Capture the cell that displays the provided text and extract its (x, y) central coordinate. 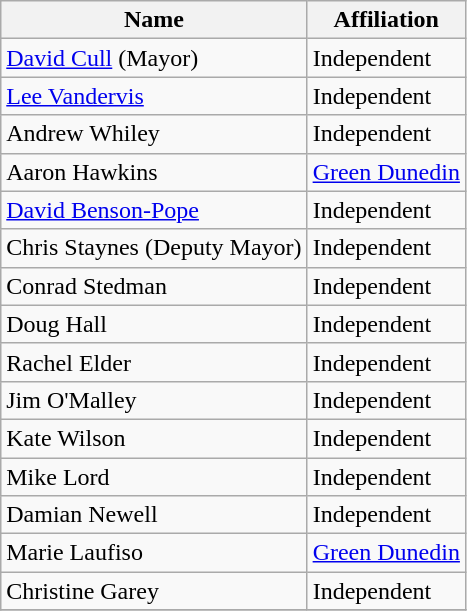
David Cull (Mayor) (154, 58)
Mike Lord (154, 477)
Name (154, 20)
Aaron Hawkins (154, 172)
Rachel Elder (154, 362)
Affiliation (386, 20)
Marie Laufiso (154, 553)
Conrad Stedman (154, 286)
Christine Garey (154, 591)
Doug Hall (154, 324)
Jim O'Malley (154, 400)
Andrew Whiley (154, 134)
Lee Vandervis (154, 96)
Chris Staynes (Deputy Mayor) (154, 248)
Damian Newell (154, 515)
David Benson-Pope (154, 210)
Kate Wilson (154, 438)
